Output the (X, Y) coordinate of the center of the cell containing the given text.  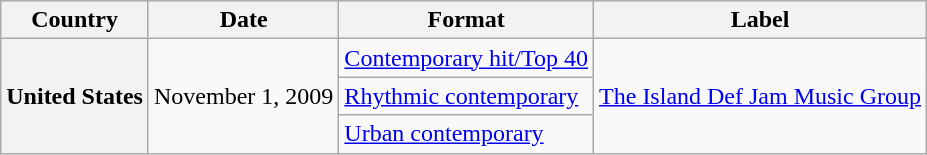
Country (75, 20)
Format (466, 20)
United States (75, 96)
Urban contemporary (466, 134)
Label (760, 20)
Rhythmic contemporary (466, 96)
Date (243, 20)
Contemporary hit/Top 40 (466, 58)
November 1, 2009 (243, 96)
The Island Def Jam Music Group (760, 96)
